Identify which cell holds the provided text, then report its (X, Y) central coordinate. 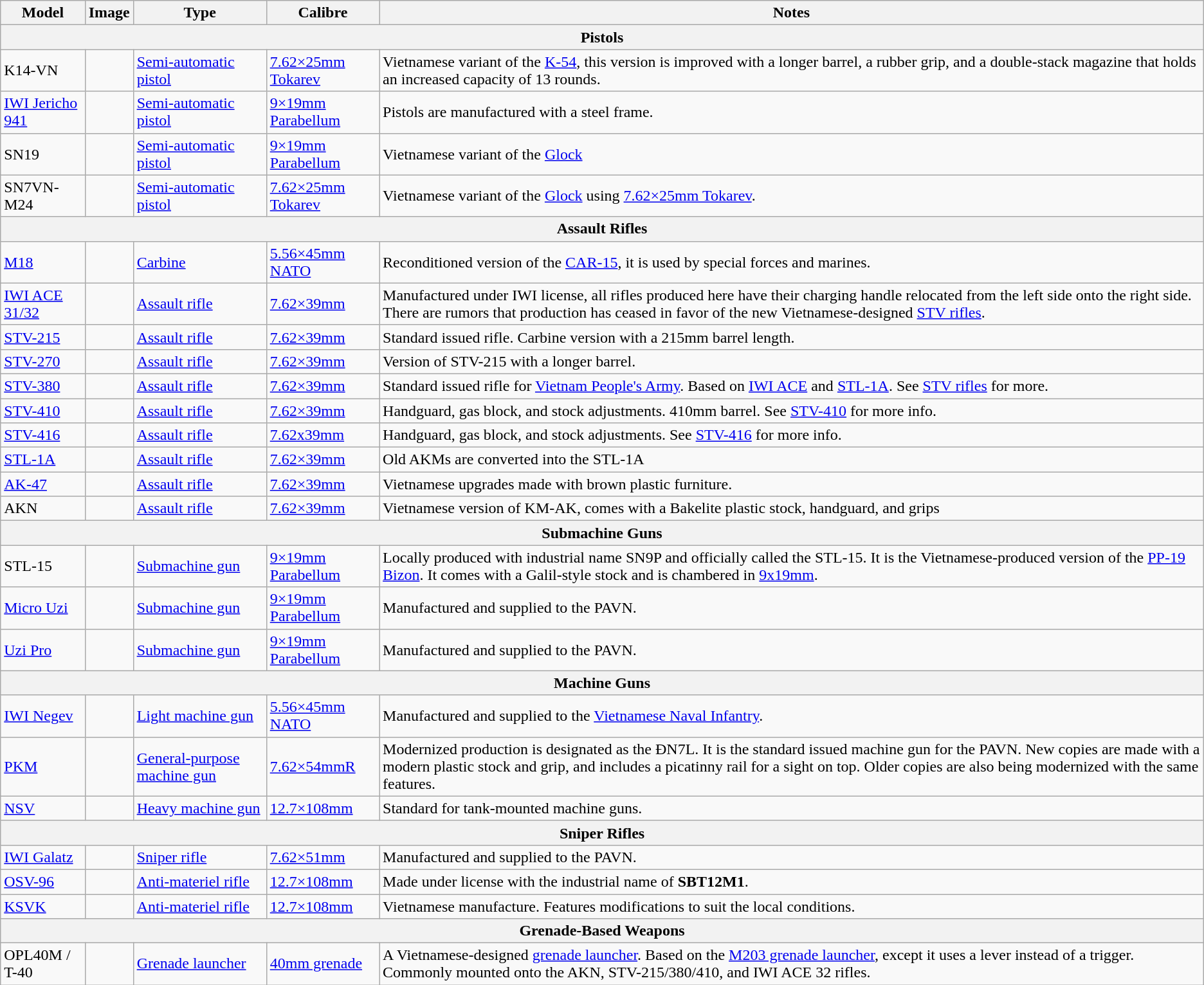
Pistols are manufactured with a steel frame. (792, 112)
IWI ACE 31/32 (42, 303)
Type (199, 13)
IWI Galatz (42, 857)
IWI Negev (42, 716)
Grenade launcher (199, 964)
Vietnamese upgrades made with brown plastic furniture. (792, 484)
7.62x39mm (323, 435)
NSV (42, 808)
SN7VN-M24 (42, 195)
Standard for tank-mounted machine guns. (792, 808)
SN19 (42, 154)
Old AKMs are converted into the STL-1A (792, 460)
Made under license with the industrial name of SBT12M1. (792, 881)
Grenade-Based Weapons (602, 931)
PKM (42, 766)
STL-1A (42, 460)
OPL40M /T-40 (42, 964)
Uzi Pro (42, 649)
Reconditioned version of the CAR-15, it is used by special forces and marines. (792, 262)
STL-15 (42, 566)
OSV-96 (42, 881)
Carbine (199, 262)
Version of STV-215 with a longer barrel. (792, 361)
Standard issued rifle. Carbine version with a 215mm barrel length. (792, 337)
Micro Uzi (42, 608)
IWI Jericho 941 (42, 112)
AK-47 (42, 484)
K14-VN (42, 71)
Handguard, gas block, and stock adjustments. See STV-416 for more info. (792, 435)
Pistols (602, 37)
General-purpose machine gun (199, 766)
40mm grenade (323, 964)
Notes (792, 13)
STV-410 (42, 411)
Submachine Guns (602, 533)
Light machine gun (199, 716)
STV-270 (42, 361)
Model (42, 13)
STV-215 (42, 337)
Heavy machine gun (199, 808)
7.62×51mm (323, 857)
Assault Rifles (602, 229)
Sniper rifle (199, 857)
Handguard, gas block, and stock adjustments. 410mm barrel. See STV-410 for more info. (792, 411)
STV-416 (42, 435)
KSVK (42, 906)
AKN (42, 509)
Vietnamese variant of the Glock (792, 154)
Machine Guns (602, 683)
Calibre (323, 13)
7.62×54mmR (323, 766)
Image (109, 13)
STV-380 (42, 386)
Vietnamese manufacture. Features modifications to suit the local conditions. (792, 906)
Manufactured and supplied to the Vietnamese Naval Infantry. (792, 716)
Vietnamese version of KM-AK, comes with a Bakelite plastic stock, handguard, and grips (792, 509)
M18 (42, 262)
Sniper Rifles (602, 833)
Vietnamese variant of the Glock using 7.62×25mm Tokarev. (792, 195)
Standard issued rifle for Vietnam People's Army. Based on IWI ACE and STL-1A. See STV rifles for more. (792, 386)
